Return the (x, y) coordinate for the center point of the cell that contains the specified text.  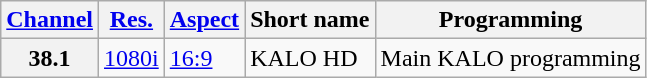
Main KALO programming (510, 58)
Aspect (204, 20)
Channel (50, 20)
Res. (132, 20)
1080i (132, 58)
Programming (510, 20)
16:9 (204, 58)
KALO HD (310, 58)
Short name (310, 20)
38.1 (50, 58)
